Provide the (x, y) coordinate of the cell's center where the given text is located.  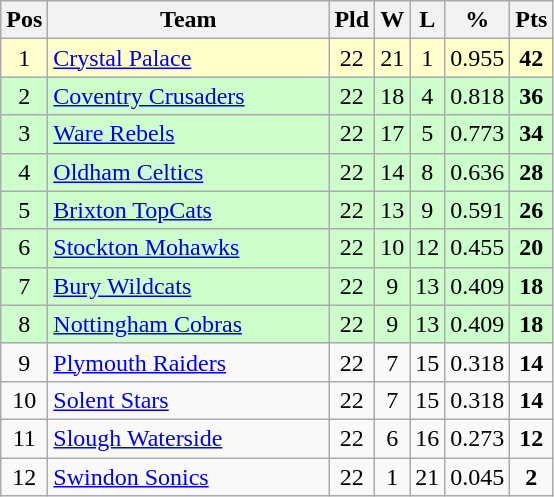
L (428, 20)
0.455 (478, 248)
20 (532, 248)
W (392, 20)
0.045 (478, 477)
36 (532, 96)
Solent Stars (188, 400)
Ware Rebels (188, 134)
17 (392, 134)
Crystal Palace (188, 58)
Plymouth Raiders (188, 362)
28 (532, 172)
% (478, 20)
11 (24, 438)
34 (532, 134)
0.818 (478, 96)
3 (24, 134)
26 (532, 210)
Swindon Sonics (188, 477)
Nottingham Cobras (188, 324)
Stockton Mohawks (188, 248)
Slough Waterside (188, 438)
0.636 (478, 172)
Coventry Crusaders (188, 96)
Oldham Celtics (188, 172)
42 (532, 58)
Brixton TopCats (188, 210)
Pos (24, 20)
0.591 (478, 210)
Bury Wildcats (188, 286)
0.955 (478, 58)
0.773 (478, 134)
Pld (352, 20)
0.273 (478, 438)
Pts (532, 20)
16 (428, 438)
Team (188, 20)
